Return the (X, Y) coordinate for the center point of the cell that contains the specified text.  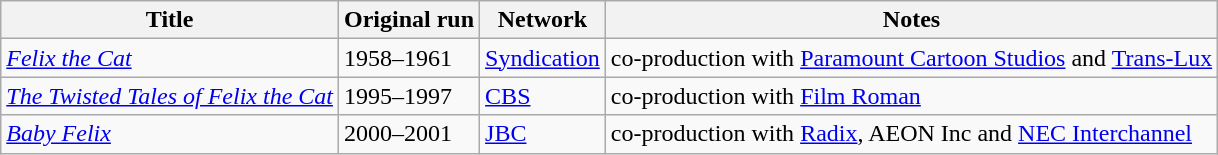
Notes (911, 20)
Original run (408, 20)
co-production with Film Roman (911, 96)
1995–1997 (408, 96)
Network (543, 20)
Felix the Cat (170, 58)
Title (170, 20)
Syndication (543, 58)
Baby Felix (170, 134)
CBS (543, 96)
co-production with Paramount Cartoon Studios and Trans-Lux (911, 58)
2000–2001 (408, 134)
The Twisted Tales of Felix the Cat (170, 96)
co-production with Radix, AEON Inc and NEC Interchannel (911, 134)
JBC (543, 134)
1958–1961 (408, 58)
